Identify which cell holds the provided text, then report its (x, y) central coordinate. 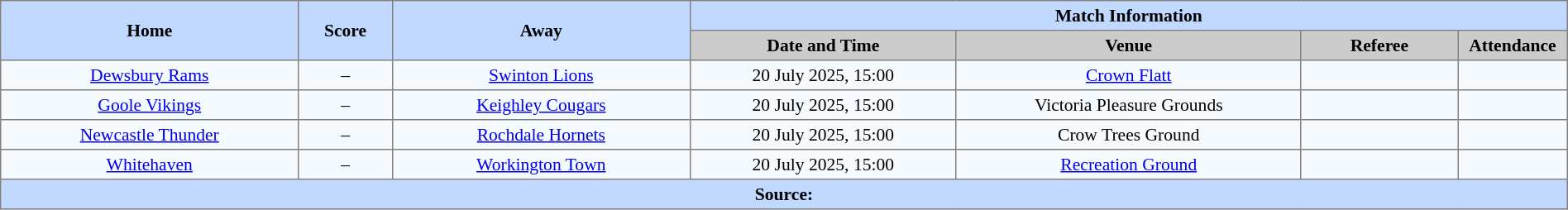
Match Information (1128, 16)
Workington Town (541, 165)
Source: (784, 194)
Keighley Cougars (541, 105)
Home (150, 31)
Recreation Ground (1128, 165)
Score (346, 31)
Away (541, 31)
Crow Trees Ground (1128, 135)
Whitehaven (150, 165)
Rochdale Hornets (541, 135)
Referee (1379, 45)
Crown Flatt (1128, 75)
Dewsbury Rams (150, 75)
Swinton Lions (541, 75)
Newcastle Thunder (150, 135)
Goole Vikings (150, 105)
Venue (1128, 45)
Date and Time (823, 45)
Attendance (1513, 45)
Victoria Pleasure Grounds (1128, 105)
